Return [x, y] of the center of cell containing provided text 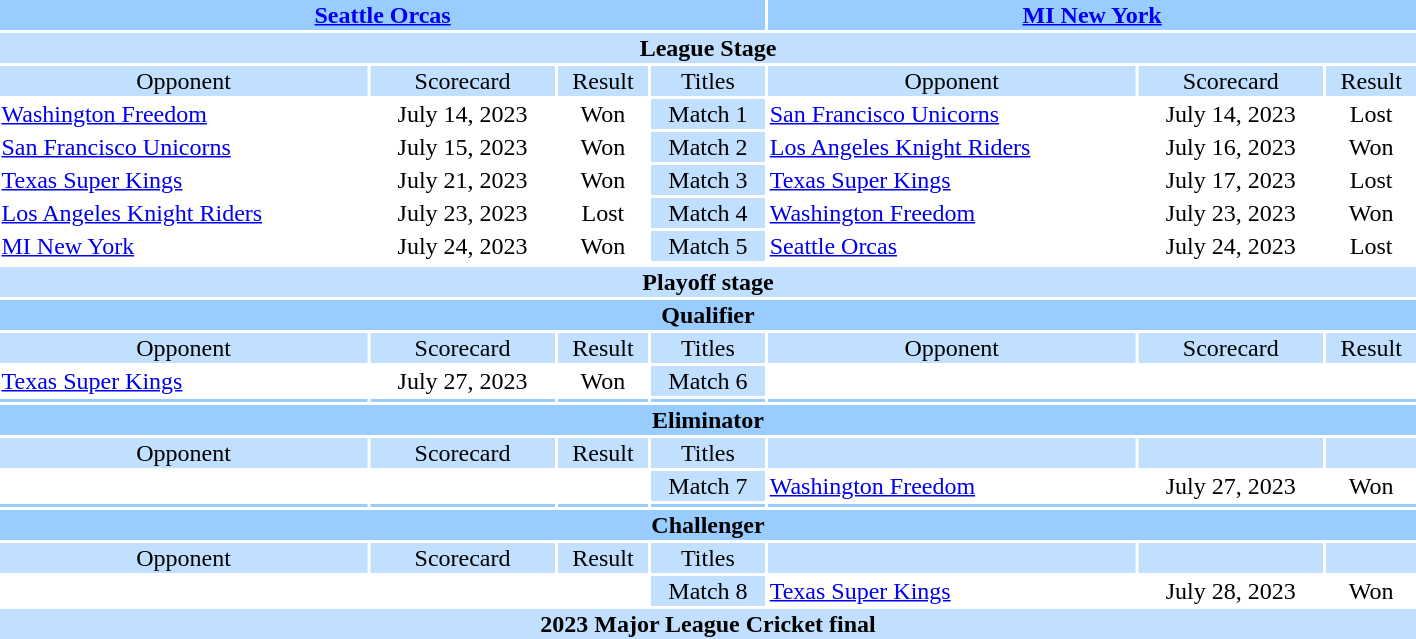
Match 3 [708, 180]
Match 8 [708, 591]
July 28, 2023 [1230, 591]
2023 Major League Cricket final [708, 624]
Challenger [708, 525]
Match 6 [708, 381]
Match 2 [708, 147]
Eliminator [708, 420]
July 15, 2023 [462, 147]
Match 7 [708, 486]
League Stage [708, 48]
July 21, 2023 [462, 180]
July 17, 2023 [1230, 180]
July 16, 2023 [1230, 147]
Playoff stage [708, 282]
Match 1 [708, 114]
Qualifier [708, 315]
Match 5 [708, 246]
Match 4 [708, 213]
